Identify which cell holds the provided text, then report its [x, y] central coordinate. 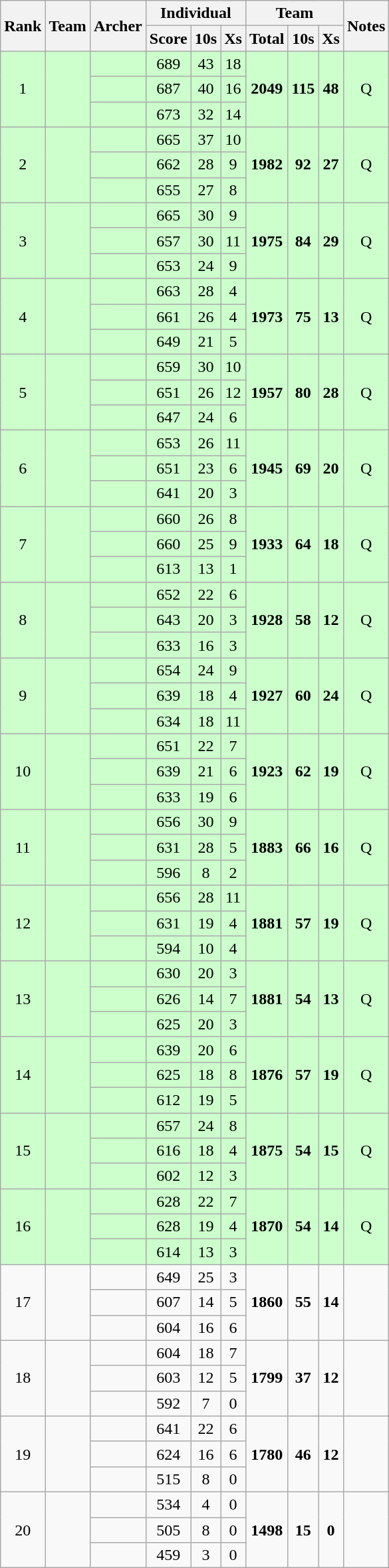
1927 [267, 695]
1870 [267, 1227]
655 [168, 190]
626 [168, 999]
48 [331, 89]
80 [303, 392]
115 [303, 89]
29 [331, 240]
1498 [267, 1529]
607 [168, 1302]
459 [168, 1555]
92 [303, 165]
66 [303, 847]
Individual [195, 13]
613 [168, 569]
84 [303, 240]
1780 [267, 1454]
1973 [267, 316]
1799 [267, 1378]
1923 [267, 772]
1860 [267, 1302]
40 [205, 89]
603 [168, 1378]
616 [168, 1151]
592 [168, 1403]
1933 [267, 544]
661 [168, 317]
673 [168, 114]
594 [168, 948]
614 [168, 1252]
663 [168, 291]
Rank [23, 26]
647 [168, 418]
515 [168, 1479]
17 [23, 1302]
643 [168, 620]
1883 [267, 847]
659 [168, 367]
596 [168, 873]
62 [303, 772]
64 [303, 544]
652 [168, 594]
75 [303, 316]
1982 [267, 165]
662 [168, 165]
612 [168, 1100]
1945 [267, 468]
534 [168, 1504]
46 [303, 1454]
602 [168, 1176]
43 [205, 64]
687 [168, 89]
Archer [118, 26]
2049 [267, 89]
Total [267, 39]
1875 [267, 1151]
32 [205, 114]
58 [303, 620]
654 [168, 670]
55 [303, 1302]
1975 [267, 240]
1876 [267, 1075]
689 [168, 64]
624 [168, 1454]
1928 [267, 620]
Notes [366, 26]
505 [168, 1529]
630 [168, 974]
60 [303, 695]
23 [205, 468]
634 [168, 721]
69 [303, 468]
Score [168, 39]
1957 [267, 392]
